Pinpoint the cell where the given text exists, returning its (X, Y) midpoint coordinate. 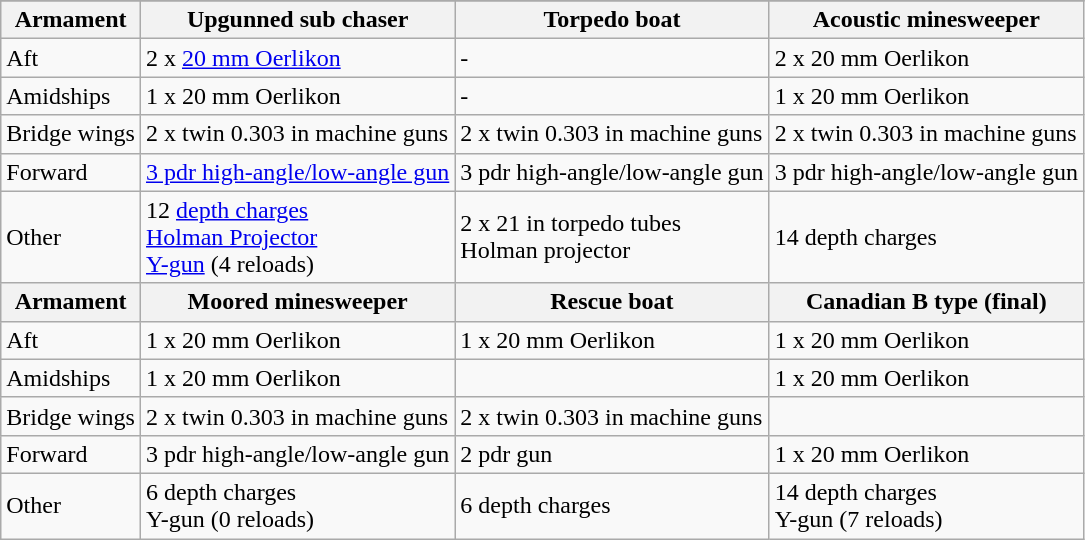
14 depth charges (926, 237)
14 depth chargesY-gun (7 reloads) (926, 506)
Canadian B type (final) (926, 302)
12 depth chargesHolman ProjectorY-gun (4 reloads) (297, 237)
Rescue boat (612, 302)
Torpedo boat (612, 20)
Acoustic minesweeper (926, 20)
6 depth charges (612, 506)
6 depth chargesY-gun (0 reloads) (297, 506)
Moored minesweeper (297, 302)
2 pdr gun (612, 454)
Upgunned sub chaser (297, 20)
2 x 21 in torpedo tubesHolman projector (612, 237)
